Detect which cell encompasses the target text, then output its (X, Y) center coordinate. 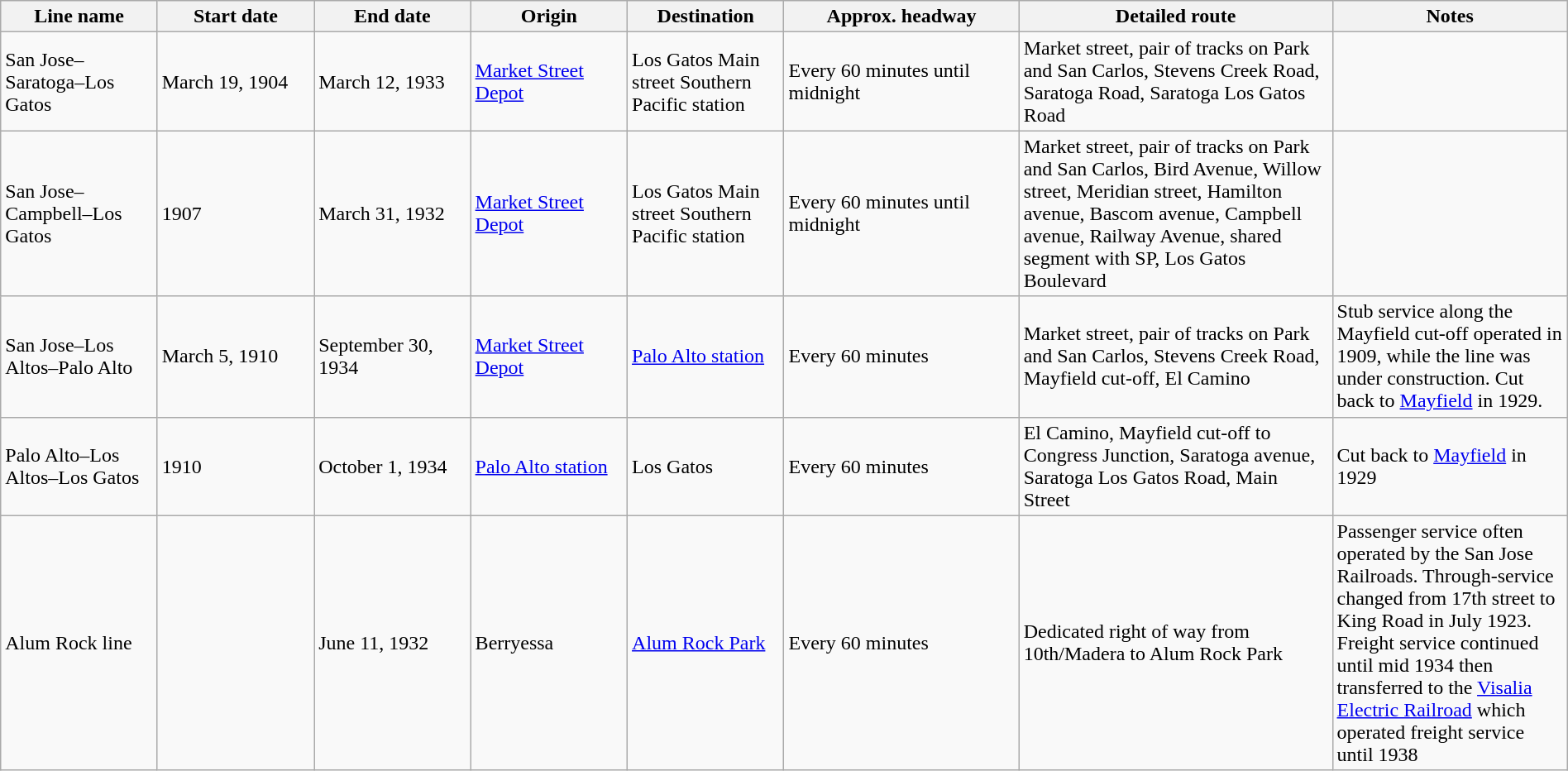
Market street, pair of tracks on Park and San Carlos, Stevens Creek Road, Mayfield cut-off, El Camino (1176, 357)
March 19, 1904 (235, 81)
June 11, 1932 (392, 643)
1910 (235, 467)
Cut back to Mayfield in 1929 (1450, 467)
Alum Rock line (79, 643)
Stub service along the Mayfield cut-off operated in 1909, while the line was under construction. Cut back to Mayfield in 1929. (1450, 357)
Alum Rock Park (706, 643)
Berryessa (549, 643)
End date (392, 17)
1907 (235, 213)
Origin (549, 17)
Destination (706, 17)
March 5, 1910 (235, 357)
Los Gatos (706, 467)
March 12, 1933 (392, 81)
Dedicated right of way from 10th/Madera to Alum Rock Park (1176, 643)
Notes (1450, 17)
Line name (79, 17)
September 30, 1934 (392, 357)
San Jose–Saratoga–Los Gatos (79, 81)
Palo Alto–Los Altos–Los Gatos (79, 467)
El Camino, Mayfield cut-off to Congress Junction, Saratoga avenue, Saratoga Los Gatos Road, Main Street (1176, 467)
Market street, pair of tracks on Park and San Carlos, Stevens Creek Road, Saratoga Road, Saratoga Los Gatos Road (1176, 81)
October 1, 1934 (392, 467)
Detailed route (1176, 17)
March 31, 1932 (392, 213)
Start date (235, 17)
San Jose–Campbell–Los Gatos (79, 213)
San Jose–Los Altos–Palo Alto (79, 357)
Approx. headway (901, 17)
